Search for the cell housing the specified text and yield its [x, y] center coordinate. 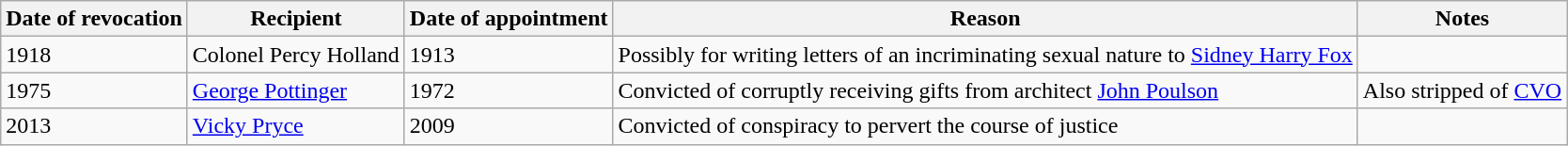
2009 [509, 126]
Reason [985, 19]
Recipient [295, 19]
George Pottinger [295, 90]
Notes [1462, 19]
Date of appointment [509, 19]
1972 [509, 90]
1975 [94, 90]
1913 [509, 55]
Convicted of conspiracy to pervert the course of justice [985, 126]
Date of revocation [94, 19]
2013 [94, 126]
Convicted of corruptly receiving gifts from architect John Poulson [985, 90]
Also stripped of CVO [1462, 90]
Vicky Pryce [295, 126]
1918 [94, 55]
Colonel Percy Holland [295, 55]
Possibly for writing letters of an incriminating sexual nature to Sidney Harry Fox [985, 55]
